Find where the given text appears and provide that cell's center as (X, Y) coordinate. 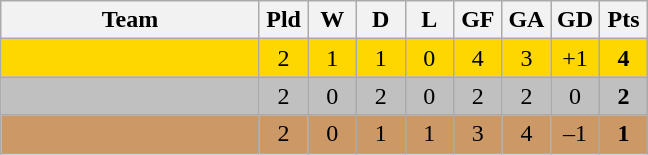
Team (130, 20)
L (430, 20)
–1 (576, 134)
D (380, 20)
Pts (624, 20)
Pld (284, 20)
+1 (576, 58)
W (332, 20)
GD (576, 20)
GA (526, 20)
GF (478, 20)
